Return [x, y] of the center of cell containing provided text 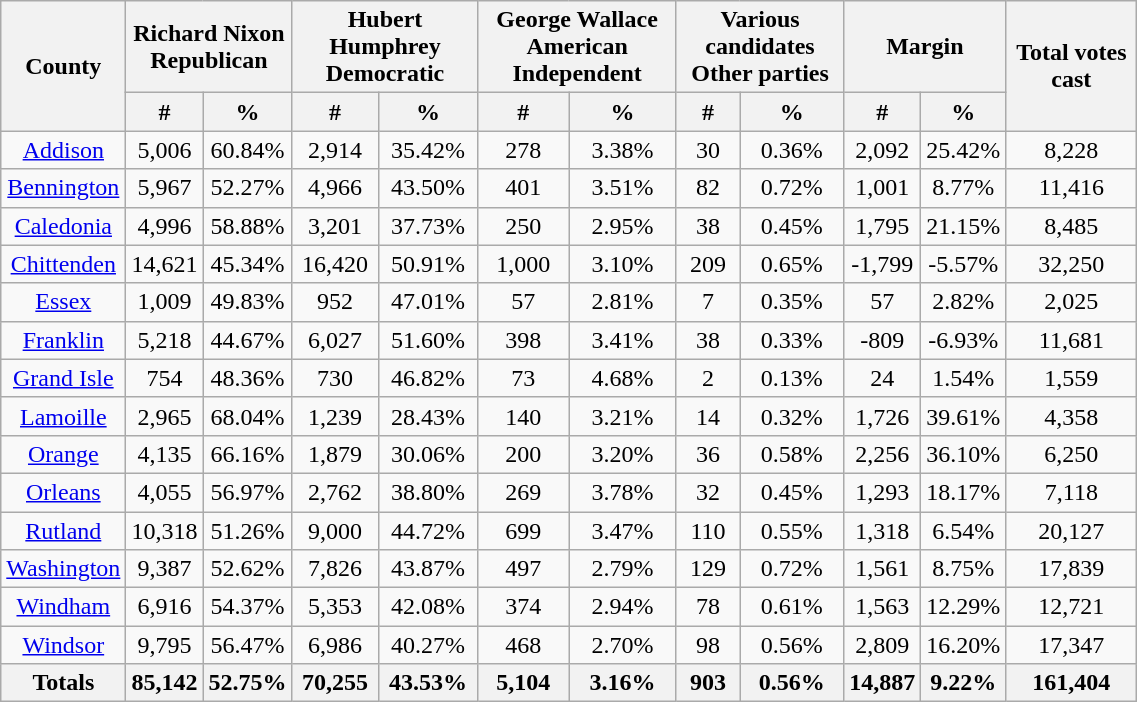
10,318 [164, 531]
32 [708, 492]
11,681 [1072, 340]
4,358 [1072, 416]
269 [524, 492]
952 [335, 302]
Orange [64, 454]
3.51% [623, 188]
39.61% [964, 416]
18.17% [964, 492]
-6.93% [964, 340]
5,218 [164, 340]
County [64, 66]
3,201 [335, 226]
49.83% [248, 302]
0.58% [792, 454]
Totals [64, 683]
1,795 [882, 226]
73 [524, 378]
1,009 [164, 302]
110 [708, 531]
1,561 [882, 569]
4,135 [164, 454]
68.04% [248, 416]
2,914 [335, 150]
5,104 [524, 683]
54.37% [248, 607]
-809 [882, 340]
0.33% [792, 340]
-5.57% [964, 264]
Various candidatesOther parties [760, 47]
25.42% [964, 150]
9.22% [964, 683]
52.27% [248, 188]
6,027 [335, 340]
497 [524, 569]
0.13% [792, 378]
0.55% [792, 531]
14 [708, 416]
Lamoille [64, 416]
52.75% [248, 683]
-1,799 [882, 264]
2.79% [623, 569]
3.16% [623, 683]
14,621 [164, 264]
Caledonia [64, 226]
44.72% [428, 531]
1,000 [524, 264]
78 [708, 607]
278 [524, 150]
85,142 [164, 683]
7,826 [335, 569]
3.78% [623, 492]
Bennington [64, 188]
16,420 [335, 264]
5,353 [335, 607]
7 [708, 302]
7,118 [1072, 492]
3.20% [623, 454]
46.82% [428, 378]
24 [882, 378]
6,250 [1072, 454]
Richard NixonRepublican [209, 47]
Margin [925, 47]
51.26% [248, 531]
0.36% [792, 150]
43.50% [428, 188]
1,879 [335, 454]
8.75% [964, 569]
4,966 [335, 188]
11,416 [1072, 188]
16.20% [964, 645]
730 [335, 378]
5,006 [164, 150]
401 [524, 188]
12,721 [1072, 607]
Franklin [64, 340]
3.38% [623, 150]
8.77% [964, 188]
398 [524, 340]
129 [708, 569]
250 [524, 226]
Windsor [64, 645]
6,986 [335, 645]
0.32% [792, 416]
468 [524, 645]
32,250 [1072, 264]
2.82% [964, 302]
9,387 [164, 569]
1,318 [882, 531]
52.62% [248, 569]
699 [524, 531]
903 [708, 683]
36 [708, 454]
60.84% [248, 150]
Washington [64, 569]
Essex [64, 302]
Chittenden [64, 264]
44.67% [248, 340]
Windham [64, 607]
9,000 [335, 531]
1,563 [882, 607]
6.54% [964, 531]
82 [708, 188]
2.95% [623, 226]
1,726 [882, 416]
Addison [64, 150]
Grand Isle [64, 378]
12.29% [964, 607]
6,916 [164, 607]
17,347 [1072, 645]
2.81% [623, 302]
9,795 [164, 645]
1.54% [964, 378]
70,255 [335, 683]
2,256 [882, 454]
14,887 [882, 683]
3.10% [623, 264]
4,996 [164, 226]
374 [524, 607]
66.16% [248, 454]
0.35% [792, 302]
1,239 [335, 416]
42.08% [428, 607]
38.80% [428, 492]
8,485 [1072, 226]
8,228 [1072, 150]
56.47% [248, 645]
47.01% [428, 302]
3.47% [623, 531]
1,559 [1072, 378]
Total votes cast [1072, 66]
2,025 [1072, 302]
2,965 [164, 416]
5,967 [164, 188]
1,293 [882, 492]
21.15% [964, 226]
George WallaceAmerican Independent [577, 47]
43.87% [428, 569]
98 [708, 645]
200 [524, 454]
45.34% [248, 264]
Rutland [64, 531]
Hubert HumphreyDemocratic [385, 47]
0.65% [792, 264]
48.36% [248, 378]
0.61% [792, 607]
161,404 [1072, 683]
2.70% [623, 645]
Orleans [64, 492]
2.94% [623, 607]
56.97% [248, 492]
140 [524, 416]
2,809 [882, 645]
50.91% [428, 264]
1,001 [882, 188]
3.21% [623, 416]
58.88% [248, 226]
754 [164, 378]
35.42% [428, 150]
36.10% [964, 454]
30.06% [428, 454]
4,055 [164, 492]
3.41% [623, 340]
51.60% [428, 340]
2,092 [882, 150]
2,762 [335, 492]
2 [708, 378]
28.43% [428, 416]
37.73% [428, 226]
43.53% [428, 683]
30 [708, 150]
209 [708, 264]
20,127 [1072, 531]
17,839 [1072, 569]
40.27% [428, 645]
4.68% [623, 378]
